Return the [X, Y] coordinate for the center point of the cell that contains the specified text.  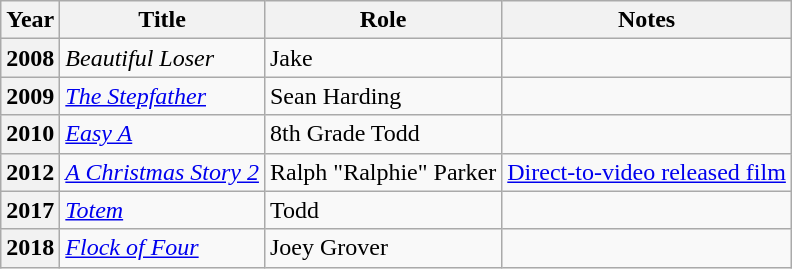
2012 [30, 172]
Notes [647, 20]
Sean Harding [382, 96]
Year [30, 20]
2008 [30, 58]
A Christmas Story 2 [162, 172]
Easy A [162, 134]
Todd [382, 210]
Title [162, 20]
2010 [30, 134]
The Stepfather [162, 96]
2017 [30, 210]
8th Grade Todd [382, 134]
Ralph "Ralphie" Parker [382, 172]
Jake [382, 58]
2018 [30, 248]
2009 [30, 96]
Joey Grover [382, 248]
Flock of Four [162, 248]
Beautiful Loser [162, 58]
Role [382, 20]
Direct-to-video released film [647, 172]
Totem [162, 210]
